Extract the (X, Y) coordinate from the center of the cell holding the provided text.  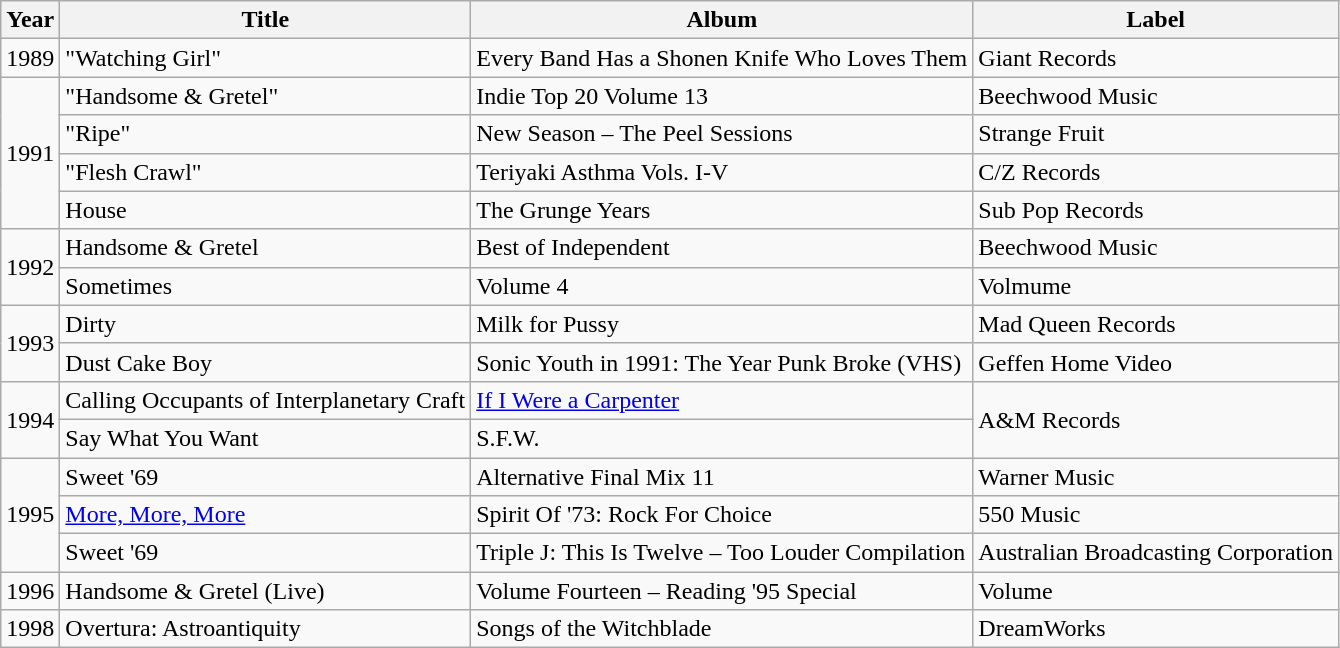
Dirty (266, 324)
Sometimes (266, 286)
Geffen Home Video (1156, 362)
Sub Pop Records (1156, 210)
Year (30, 20)
"Watching Girl" (266, 58)
More, More, More (266, 515)
Giant Records (1156, 58)
Dust Cake Boy (266, 362)
1994 (30, 419)
Spirit Of '73: Rock For Choice (722, 515)
Warner Music (1156, 477)
1998 (30, 629)
Title (266, 20)
Strange Fruit (1156, 134)
Sonic Youth in 1991: The Year Punk Broke (VHS) (722, 362)
1992 (30, 267)
"Flesh Crawl" (266, 172)
1995 (30, 515)
Say What You Want (266, 438)
Handsome & Gretel (Live) (266, 591)
New Season – The Peel Sessions (722, 134)
Songs of the Witchblade (722, 629)
Label (1156, 20)
Volume 4 (722, 286)
C/Z Records (1156, 172)
Triple J: This Is Twelve – Too Louder Compilation (722, 553)
Handsome & Gretel (266, 248)
1996 (30, 591)
1993 (30, 343)
Australian Broadcasting Corporation (1156, 553)
1989 (30, 58)
Mad Queen Records (1156, 324)
Volume (1156, 591)
If I Were a Carpenter (722, 400)
A&M Records (1156, 419)
Album (722, 20)
1991 (30, 153)
Best of Independent (722, 248)
"Handsome & Gretel" (266, 96)
Milk for Pussy (722, 324)
"Ripe" (266, 134)
Every Band Has a Shonen Knife Who Loves Them (722, 58)
The Grunge Years (722, 210)
Calling Occupants of Interplanetary Craft (266, 400)
DreamWorks (1156, 629)
S.F.W. (722, 438)
House (266, 210)
Overtura: Astroantiquity (266, 629)
Volume Fourteen – Reading '95 Special (722, 591)
Teriyaki Asthma Vols. I-V (722, 172)
Alternative Final Mix 11 (722, 477)
550 Music (1156, 515)
Indie Top 20 Volume 13 (722, 96)
Volmume (1156, 286)
